From the cell containing the given text, extract its center point as [x, y] coordinate. 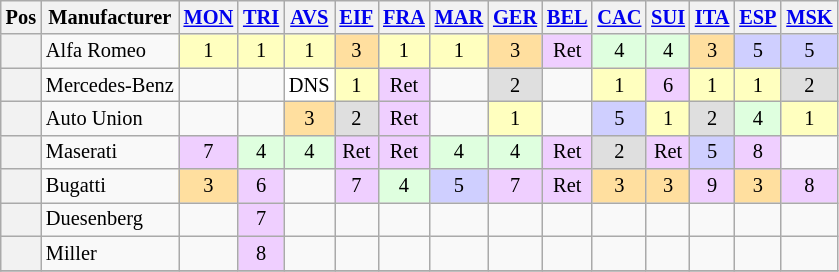
AVS [309, 17]
Bugatti [110, 186]
FRA [404, 17]
MON [209, 17]
Pos [21, 17]
CAC [619, 17]
MSK [809, 17]
Alfa Romeo [110, 51]
Mercedes-Benz [110, 85]
TRI [261, 17]
DNS [309, 85]
EIF [356, 17]
Manufacturer [110, 17]
9 [712, 186]
Miller [110, 253]
MAR [459, 17]
ITA [712, 17]
SUI [668, 17]
Duesenberg [110, 219]
Maserati [110, 152]
GER [515, 17]
ESP [758, 17]
BEL [567, 17]
Auto Union [110, 118]
